Find where the given text appears and provide that cell's center as (X, Y) coordinate. 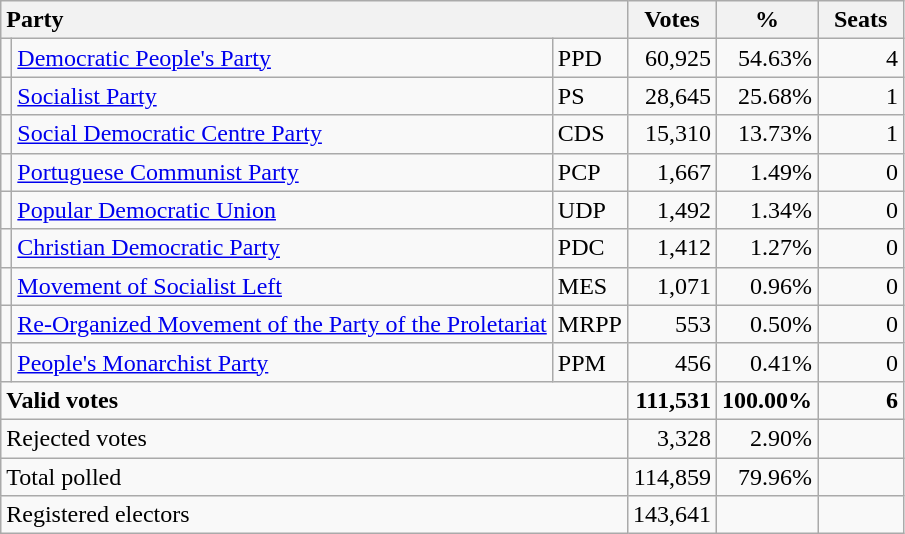
Votes (672, 20)
15,310 (672, 134)
Social Democratic Centre Party (282, 134)
Party (314, 20)
2.90% (766, 438)
25.68% (766, 96)
54.63% (766, 58)
0.41% (766, 362)
1.34% (766, 210)
Rejected votes (314, 438)
0.50% (766, 324)
143,641 (672, 515)
0.96% (766, 286)
1.49% (766, 172)
PDC (590, 248)
Movement of Socialist Left (282, 286)
Total polled (314, 477)
111,531 (672, 400)
Valid votes (314, 400)
4 (861, 58)
28,645 (672, 96)
1,071 (672, 286)
60,925 (672, 58)
Portuguese Communist Party (282, 172)
456 (672, 362)
1,492 (672, 210)
1.27% (766, 248)
Re-Organized Movement of the Party of the Proletariat (282, 324)
100.00% (766, 400)
553 (672, 324)
MRPP (590, 324)
% (766, 20)
13.73% (766, 134)
1,412 (672, 248)
Registered electors (314, 515)
People's Monarchist Party (282, 362)
Popular Democratic Union (282, 210)
6 (861, 400)
79.96% (766, 477)
Democratic People's Party (282, 58)
Seats (861, 20)
MES (590, 286)
PPD (590, 58)
PCP (590, 172)
Christian Democratic Party (282, 248)
Socialist Party (282, 96)
114,859 (672, 477)
PPM (590, 362)
UDP (590, 210)
CDS (590, 134)
1,667 (672, 172)
PS (590, 96)
3,328 (672, 438)
